From the cell containing the given text, extract its center point as [X, Y] coordinate. 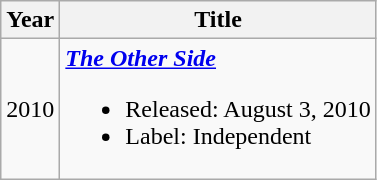
Year [30, 20]
Title [218, 20]
2010 [30, 109]
The Other SideReleased: August 3, 2010Label: Independent [218, 109]
